Return the (X, Y) coordinate for the center point of the cell that contains the specified text.  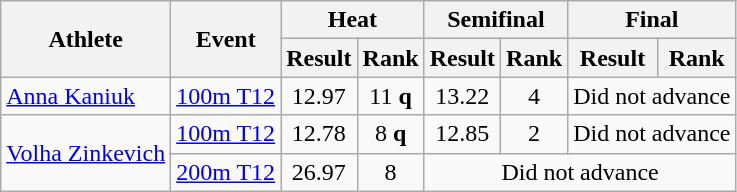
8 q (390, 134)
4 (534, 96)
Volha Zinkevich (86, 153)
12.85 (462, 134)
Anna Kaniuk (86, 96)
Athlete (86, 39)
2 (534, 134)
Final (652, 20)
13.22 (462, 96)
26.97 (319, 172)
Semifinal (496, 20)
Event (226, 39)
Heat (353, 20)
12.78 (319, 134)
12.97 (319, 96)
8 (390, 172)
11 q (390, 96)
200m T12 (226, 172)
